From the cell containing the given text, extract its center point as (x, y) coordinate. 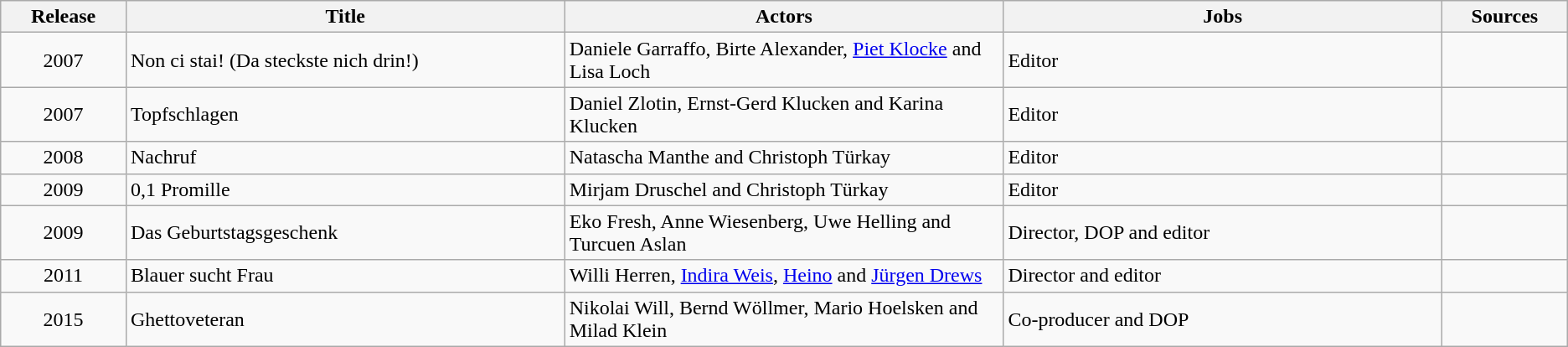
2011 (64, 276)
2015 (64, 319)
Ghettoveteran (345, 319)
Nachruf (345, 158)
0,1 Promille (345, 189)
Jobs (1223, 17)
Sources (1505, 17)
Non ci stai! (Da steckste nich drin!) (345, 60)
Daniel Zlotin, Ernst-Gerd Klucken and Karina Klucken (784, 114)
Director and editor (1223, 276)
Co-producer and DOP (1223, 319)
Eko Fresh, Anne Wiesenberg, Uwe Helling and Turcuen Aslan (784, 233)
Mirjam Druschel and Christoph Türkay (784, 189)
Willi Herren, Indira Weis, Heino and Jürgen Drews (784, 276)
Release (64, 17)
Director, DOP and editor (1223, 233)
Nikolai Will, Bernd Wöllmer, Mario Hoelsken and Milad Klein (784, 319)
Actors (784, 17)
Daniele Garraffo, Birte Alexander, Piet Klocke and Lisa Loch (784, 60)
Blauer sucht Frau (345, 276)
Topfschlagen (345, 114)
2008 (64, 158)
Natascha Manthe and Christoph Türkay (784, 158)
Title (345, 17)
Das Geburtstagsgeschenk (345, 233)
